Return the (X, Y) coordinate for the center point of the cell that contains the specified text.  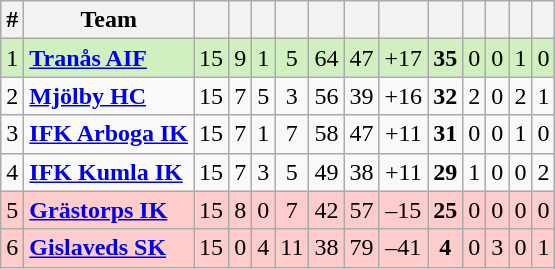
49 (326, 172)
# (12, 20)
Team (109, 20)
58 (326, 134)
8 (240, 210)
9 (240, 58)
42 (326, 210)
39 (362, 96)
Grästorps IK (109, 210)
64 (326, 58)
29 (446, 172)
+17 (404, 58)
–41 (404, 248)
35 (446, 58)
79 (362, 248)
Mjölby HC (109, 96)
31 (446, 134)
IFK Arboga IK (109, 134)
56 (326, 96)
25 (446, 210)
6 (12, 248)
IFK Kumla IK (109, 172)
+16 (404, 96)
11 (292, 248)
57 (362, 210)
–15 (404, 210)
Tranås AIF (109, 58)
Gislaveds SK (109, 248)
32 (446, 96)
